Capture the cell that displays the provided text and extract its (x, y) central coordinate. 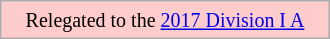
Relegated to the 2017 Division I A (165, 20)
